Determine the (X, Y) coordinate at the center of the cell enclosing the given text.  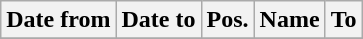
Date to (158, 20)
Date from (58, 20)
Name (290, 20)
To (344, 20)
Pos. (228, 20)
